Capture the cell that displays the provided text and extract its [x, y] central coordinate. 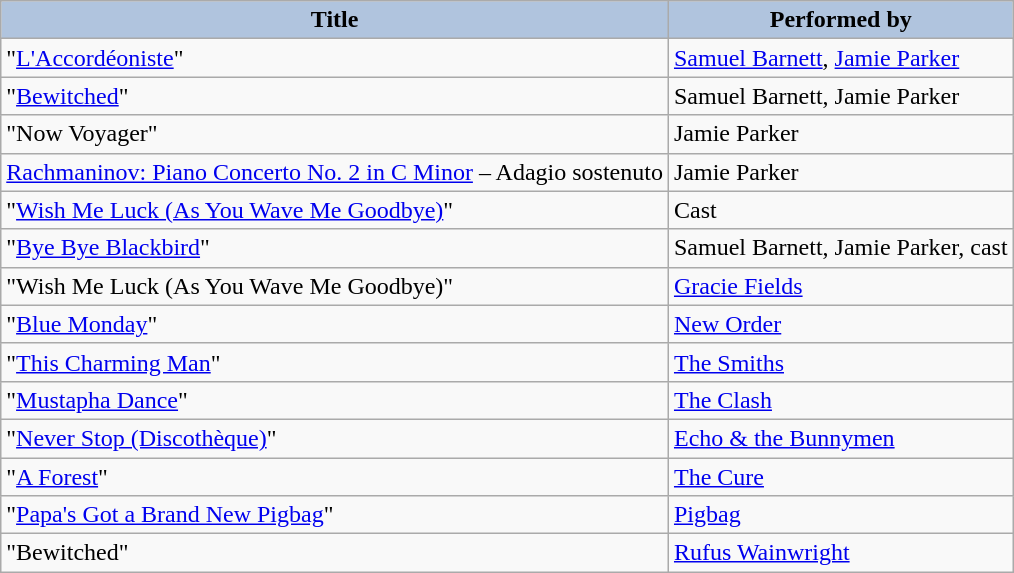
The Clash [840, 400]
Rufus Wainwright [840, 553]
New Order [840, 324]
Cast [840, 210]
Pigbag [840, 515]
Samuel Barnett, Jamie Parker, cast [840, 248]
"Blue Monday" [335, 324]
Title [335, 20]
"L'Accordéoniste" [335, 58]
"Never Stop (Discothèque)" [335, 438]
Rachmaninov: Piano Concerto No. 2 in C Minor – Adagio sostenuto [335, 172]
"This Charming Man" [335, 362]
"A Forest" [335, 477]
"Bye Bye Blackbird" [335, 248]
"Now Voyager" [335, 134]
Performed by [840, 20]
The Smiths [840, 362]
"Papa's Got a Brand New Pigbag" [335, 515]
Echo & the Bunnymen [840, 438]
Gracie Fields [840, 286]
The Cure [840, 477]
"Mustapha Dance" [335, 400]
